Locate the cell with the specified text and output its (x, y) center coordinate. 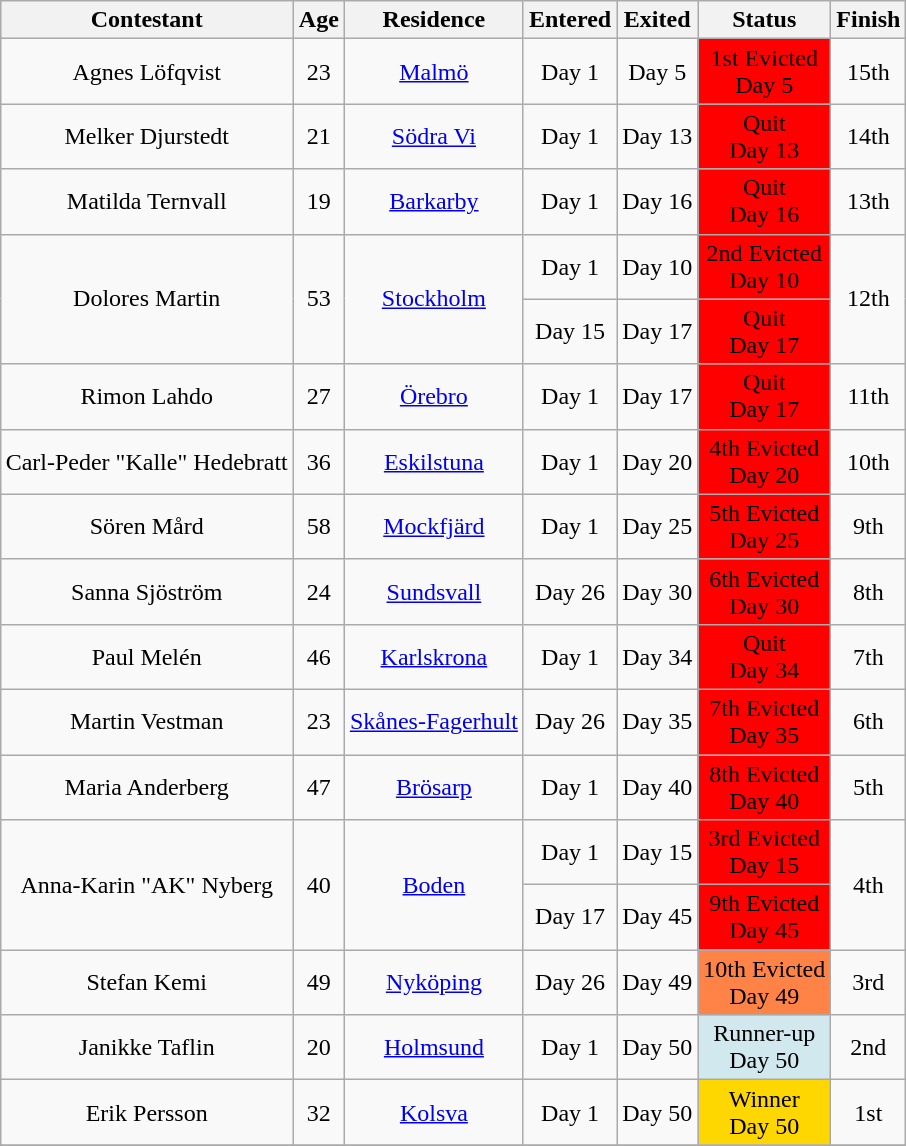
14th (868, 136)
Maria Anderberg (146, 786)
4th EvictedDay 20 (764, 462)
Eskilstuna (434, 462)
QuitDay 13 (764, 136)
Day 30 (658, 592)
6th EvictedDay 30 (764, 592)
Boden (434, 885)
49 (318, 982)
Martin Vestman (146, 722)
Day 40 (658, 786)
3rd EvictedDay 15 (764, 852)
Barkarby (434, 202)
Carl-Peder "Kalle" Hedebratt (146, 462)
Anna-Karin "AK" Nyberg (146, 885)
1st (868, 1112)
Sanna Sjöström (146, 592)
7th EvictedDay 35 (764, 722)
Erik Persson (146, 1112)
58 (318, 526)
36 (318, 462)
19 (318, 202)
10th EvictedDay 49 (764, 982)
5th EvictedDay 25 (764, 526)
Day 35 (658, 722)
15th (868, 72)
Residence (434, 20)
53 (318, 299)
3rd (868, 982)
Contestant (146, 20)
Matilda Ternvall (146, 202)
Kolsva (434, 1112)
24 (318, 592)
47 (318, 786)
Finish (868, 20)
2nd EvictedDay 10 (764, 266)
Day 34 (658, 656)
Age (318, 20)
5th (868, 786)
QuitDay 16 (764, 202)
Day 25 (658, 526)
Day 45 (658, 918)
QuitDay 34 (764, 656)
Entered (570, 20)
32 (318, 1112)
Stefan Kemi (146, 982)
Exited (658, 20)
11th (868, 396)
Janikke Taflin (146, 1048)
9th EvictedDay 45 (764, 918)
9th (868, 526)
Holmsund (434, 1048)
2nd (868, 1048)
Nyköping (434, 982)
Day 49 (658, 982)
10th (868, 462)
Brösarp (434, 786)
8th EvictedDay 40 (764, 786)
Agnes Löfqvist (146, 72)
1st EvictedDay 5 (764, 72)
21 (318, 136)
Rimon Lahdo (146, 396)
Södra Vi (434, 136)
4th (868, 885)
Status (764, 20)
Day 20 (658, 462)
40 (318, 885)
Runner-upDay 50 (764, 1048)
Mockfjärd (434, 526)
Malmö (434, 72)
46 (318, 656)
Stockholm (434, 299)
Örebro (434, 396)
13th (868, 202)
27 (318, 396)
Karlskrona (434, 656)
6th (868, 722)
Day 10 (658, 266)
WinnerDay 50 (764, 1112)
Day 5 (658, 72)
Sören Mård (146, 526)
Sundsvall (434, 592)
Dolores Martin (146, 299)
20 (318, 1048)
Day 13 (658, 136)
7th (868, 656)
Day 16 (658, 202)
8th (868, 592)
Melker Djurstedt (146, 136)
Skånes-Fagerhult (434, 722)
Paul Melén (146, 656)
12th (868, 299)
